Detect which cell encompasses the target text, then output its [x, y] center coordinate. 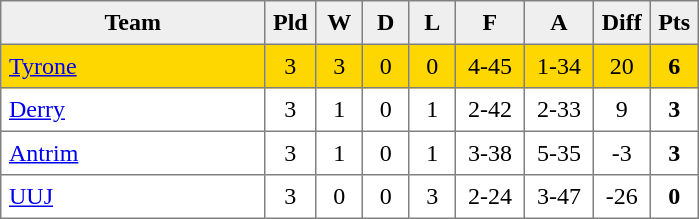
4-45 [490, 66]
2-42 [490, 110]
2-33 [558, 110]
Tyrone [133, 66]
2-24 [490, 197]
Derry [133, 110]
Diff [621, 23]
1-34 [558, 66]
L [432, 23]
W [339, 23]
Team [133, 23]
-3 [621, 153]
UUJ [133, 197]
3-47 [558, 197]
Pld [290, 23]
Antrim [133, 153]
3-38 [490, 153]
Pts [674, 23]
-26 [621, 197]
A [558, 23]
F [490, 23]
20 [621, 66]
D [385, 23]
9 [621, 110]
6 [674, 66]
5-35 [558, 153]
